Search for the cell housing the specified text and yield its (x, y) center coordinate. 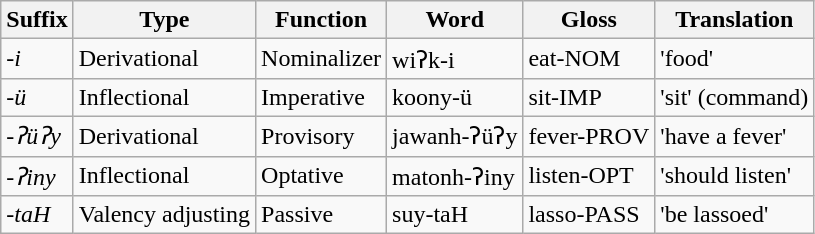
'be lassoed' (734, 215)
Nominalizer (322, 59)
Gloss (589, 20)
suy-taH (455, 215)
'have a fever' (734, 136)
Word (455, 20)
eat-NOM (589, 59)
Provisory (322, 136)
wiʔk-i (455, 59)
-ʔiny (37, 176)
Suffix (37, 20)
-ʔüʔy (37, 136)
'should listen' (734, 176)
sit-IMP (589, 97)
koony-ü (455, 97)
lasso-PASS (589, 215)
Type (164, 20)
Function (322, 20)
-ü (37, 97)
-taH (37, 215)
fever-PROV (589, 136)
Passive (322, 215)
matonh-ʔiny (455, 176)
'sit' (command) (734, 97)
Optative (322, 176)
Translation (734, 20)
Imperative (322, 97)
-i (37, 59)
jawanh-ʔüʔy (455, 136)
'food' (734, 59)
Valency adjusting (164, 215)
listen-OPT (589, 176)
